Search for the cell housing the specified text and yield its (X, Y) center coordinate. 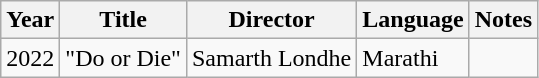
Samarth Londhe (271, 58)
2022 (30, 58)
Year (30, 20)
"Do or Die" (124, 58)
Marathi (413, 58)
Notes (503, 20)
Title (124, 20)
Director (271, 20)
Language (413, 20)
